From the cell containing the given text, extract its center point as [x, y] coordinate. 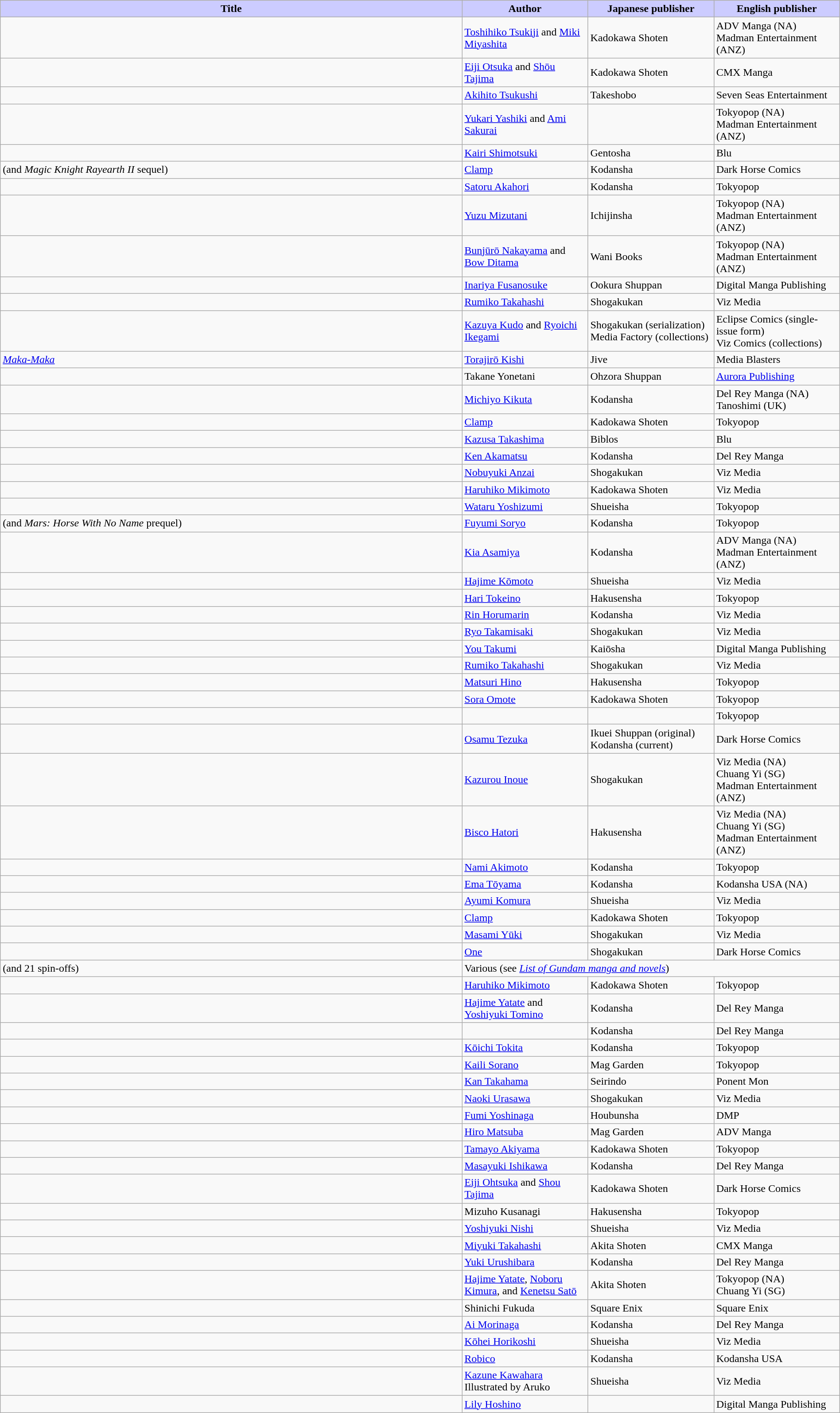
Kazurou Inoue [525, 780]
Kazuya Kudo and Ryoichi Ikegami [525, 331]
Aurora Publishing [777, 377]
Hiro Matsuba [525, 1132]
Ken Akamatsu [525, 456]
Takane Yonetani [525, 377]
Ai Morinaga [525, 1325]
Hajime Yatate and Yoshiyuki Tomino [525, 1008]
Masami Yūki [525, 934]
Sora Omote [525, 699]
Media Blasters [777, 360]
Kan Takahama [525, 1082]
Satoru Akahori [525, 187]
Biblos [651, 439]
Yuki Urushibara [525, 1262]
Ikuei Shuppan (original) Kodansha (current) [651, 739]
Mizuho Kusanagi [525, 1211]
Michiyo Kikuta [525, 400]
Yoshiyuki Nishi [525, 1228]
Kodansha USA [777, 1359]
Yuzu Mizutani [525, 215]
Matsuri Hino [525, 682]
Maka-Maka [231, 360]
Del Rey Manga (NA) Tanoshimi (UK) [777, 400]
Shogakukan (serialization) Media Factory (collections) [651, 331]
Ponent Mon [777, 1082]
Ookura Shuppan [651, 285]
Kazusa Takashima [525, 439]
Kairi Shimotsuki [525, 153]
Ayumi Komura [525, 901]
Gentosha [651, 153]
(and Magic Knight Rayearth II sequel) [231, 170]
Hari Tokeino [525, 598]
Shinichi Fukuda [525, 1308]
(and 21 spin-offs) [231, 968]
Kaiōsha [651, 648]
Japanese publisher [651, 9]
Seirindo [651, 1082]
Lily Hoshino [525, 1404]
Kazune KawaharaIllustrated by Aruko [525, 1382]
Ryo Takamisaki [525, 631]
Fumi Yoshinaga [525, 1115]
Akihito Tsukushi [525, 95]
Eiji Otsuka and Shōu Tajima [525, 73]
Kodansha USA (NA) [777, 884]
Kaili Sorano [525, 1065]
ADV Manga [777, 1132]
Miyuki Takahashi [525, 1245]
Fuyumi Soryo [525, 523]
Torajirō Kishi [525, 360]
Bisco Hatori [525, 832]
Wani Books [651, 256]
Jive [651, 360]
Naoki Urasawa [525, 1098]
You Takumi [525, 648]
Rin Horumarin [525, 615]
(and Mars: Horse With No Name prequel) [231, 523]
Robico [525, 1359]
Author [525, 9]
Kōhei Horikoshi [525, 1342]
Ohzora Shuppan [651, 377]
Ichijinsha [651, 215]
Seven Seas Entertainment [777, 95]
Tokyopop (NA) Chuang Yi (SG) [777, 1285]
Hajime Yatate, Noboru Kimura, and Kenetsu Satō [525, 1285]
Houbunsha [651, 1115]
Toshihiko Tsukiji and Miki Miyashita [525, 38]
Takeshobo [651, 95]
English publisher [777, 9]
Ema Tōyama [525, 884]
Title [231, 9]
Masayuki Ishikawa [525, 1166]
Tamayo Akiyama [525, 1149]
Bunjūrō Nakayama and Bow Ditama [525, 256]
Nami Akimoto [525, 867]
Kōichi Tokita [525, 1048]
Eclipse Comics (single-issue form) Viz Comics (collections) [777, 331]
Various (see List of Gundam manga and novels) [651, 968]
DMP [777, 1115]
Hajime Kōmoto [525, 581]
Inariya Fusanosuke [525, 285]
Kia Asamiya [525, 552]
Wataru Yoshizumi [525, 506]
Eiji Ohtsuka and Shou Tajima [525, 1188]
Osamu Tezuka [525, 739]
Nobuyuki Anzai [525, 473]
Yukari Yashiki and Ami Sakurai [525, 124]
One [525, 951]
